Return the [x, y] coordinate for the center point of the cell that contains the specified text.  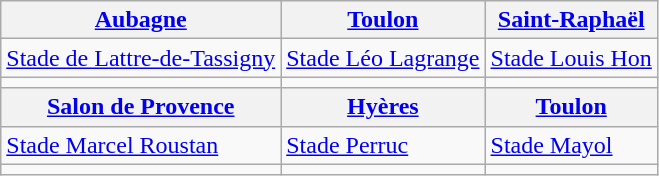
Salon de Provence [141, 107]
Aubagne [141, 20]
Stade Louis Hon [571, 58]
Hyères [383, 107]
Stade Marcel Roustan [141, 145]
Stade Perruc [383, 145]
Saint-Raphaël [571, 20]
Stade Mayol [571, 145]
Stade Léo Lagrange [383, 58]
Stade de Lattre-de-Tassigny [141, 58]
